Output the [X, Y] coordinate of the center of the cell containing the given text.  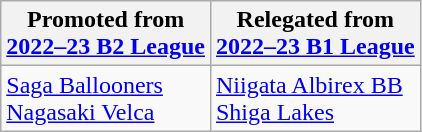
Saga BalloonersNagasaki Velca [106, 98]
Relegated from2022–23 B1 League [315, 34]
Niigata Albirex BBShiga Lakes [315, 98]
Promoted from2022–23 B2 League [106, 34]
